Provide the (x, y) coordinate of the cell's center where the given text is located.  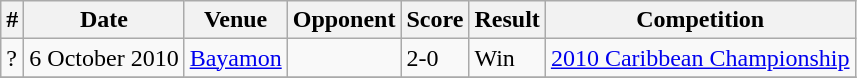
Score (435, 20)
? (12, 58)
# (12, 20)
Opponent (344, 20)
Competition (700, 20)
Result (507, 20)
2-0 (435, 58)
2010 Caribbean Championship (700, 58)
Win (507, 58)
Bayamon (236, 58)
Date (104, 20)
6 October 2010 (104, 58)
Venue (236, 20)
